From the cell containing the given text, extract its center point as [x, y] coordinate. 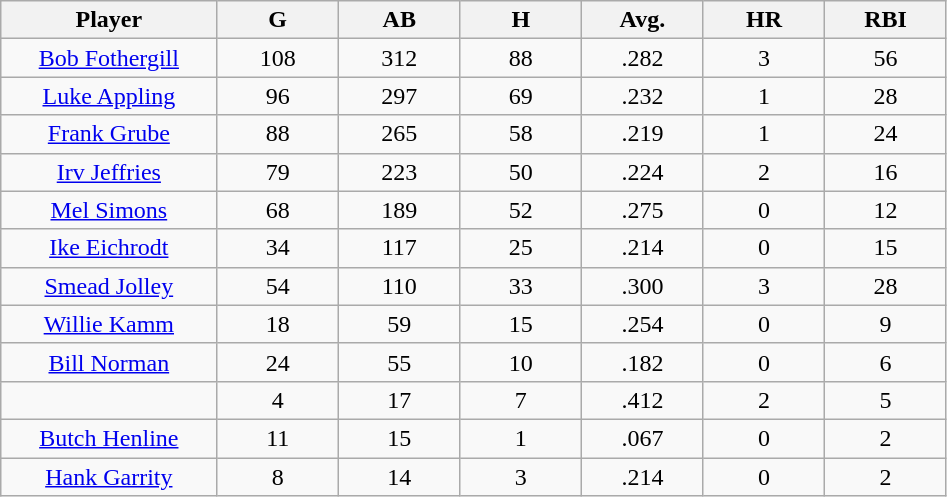
79 [278, 172]
Smead Jolley [109, 286]
Irv Jeffries [109, 172]
Frank Grube [109, 134]
Hank Garrity [109, 477]
55 [399, 362]
14 [399, 477]
.254 [643, 324]
Player [109, 20]
Butch Henline [109, 438]
4 [278, 400]
8 [278, 477]
25 [521, 248]
.275 [643, 210]
Mel Simons [109, 210]
17 [399, 400]
Bill Norman [109, 362]
68 [278, 210]
110 [399, 286]
.219 [643, 134]
.182 [643, 362]
312 [399, 58]
Bob Fothergill [109, 58]
108 [278, 58]
.232 [643, 96]
G [278, 20]
Ike Eichrodt [109, 248]
Willie Kamm [109, 324]
H [521, 20]
.300 [643, 286]
18 [278, 324]
189 [399, 210]
11 [278, 438]
50 [521, 172]
6 [886, 362]
96 [278, 96]
265 [399, 134]
.224 [643, 172]
Luke Appling [109, 96]
297 [399, 96]
RBI [886, 20]
HR [764, 20]
12 [886, 210]
59 [399, 324]
10 [521, 362]
56 [886, 58]
223 [399, 172]
.412 [643, 400]
AB [399, 20]
.067 [643, 438]
58 [521, 134]
33 [521, 286]
7 [521, 400]
Avg. [643, 20]
34 [278, 248]
54 [278, 286]
5 [886, 400]
16 [886, 172]
117 [399, 248]
9 [886, 324]
.282 [643, 58]
69 [521, 96]
52 [521, 210]
